Scan for the cell matching the given text and deliver its (X, Y) coordinate at center. 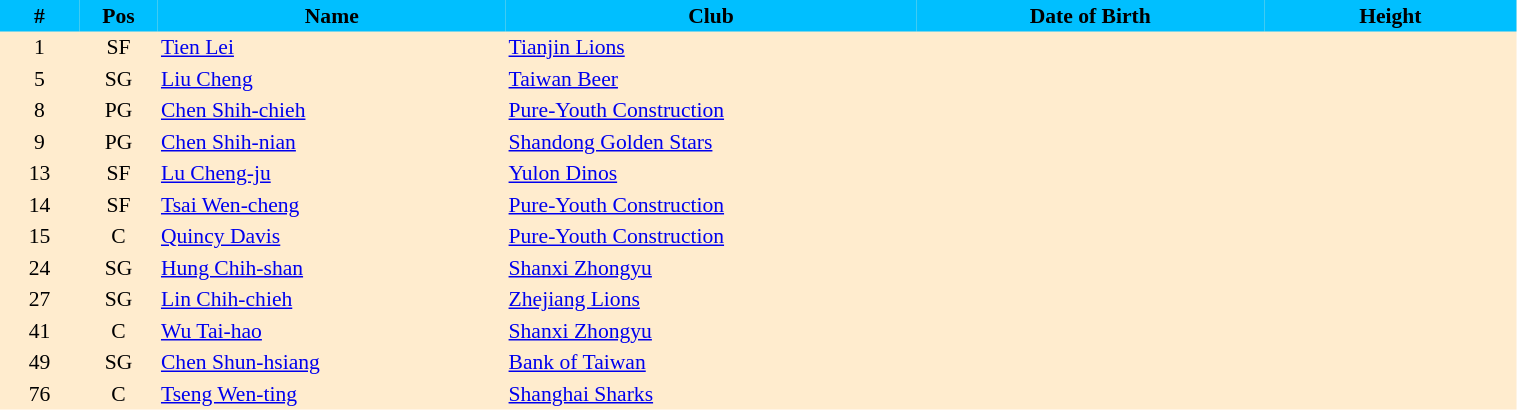
Club (712, 16)
Pos (118, 16)
Height (1390, 16)
Bank of Taiwan (712, 362)
8 (40, 110)
1 (40, 48)
Liu Cheng (332, 79)
Tien Lei (332, 48)
49 (40, 362)
Lu Cheng-ju (332, 174)
Quincy Davis (332, 236)
15 (40, 236)
Lin Chih-chieh (332, 300)
Tseng Wen-ting (332, 394)
Shanghai Sharks (712, 394)
Wu Tai-hao (332, 331)
Chen Shih-chieh (332, 110)
Hung Chih-shan (332, 268)
Chen Shih-nian (332, 142)
Tianjin Lions (712, 48)
# (40, 16)
41 (40, 331)
27 (40, 300)
14 (40, 205)
76 (40, 394)
Chen Shun-hsiang (332, 362)
24 (40, 268)
5 (40, 79)
Name (332, 16)
Tsai Wen-cheng (332, 205)
Date of Birth (1090, 16)
Yulon Dinos (712, 174)
Zhejiang Lions (712, 300)
13 (40, 174)
9 (40, 142)
Taiwan Beer (712, 79)
Shandong Golden Stars (712, 142)
